For the text-containing cell, return its midpoint in [x, y] coordinate format. 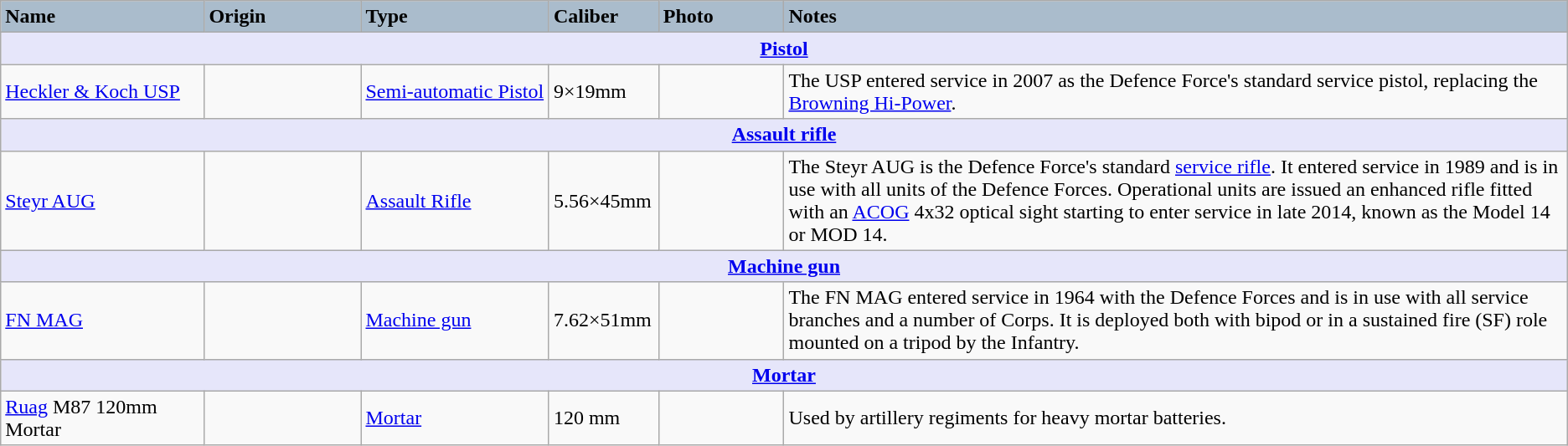
Pistol [784, 49]
Ruag M87 120mm Mortar [102, 418]
Origin [283, 17]
5.56×45mm [603, 201]
The USP entered service in 2007 as the Defence Force's standard service pistol, replacing the Browning Hi-Power. [1176, 92]
FN MAG [102, 320]
Notes [1176, 17]
Name [102, 17]
7.62×51mm [603, 320]
Assault Rifle [455, 201]
Steyr AUG [102, 201]
Photo [721, 17]
Used by artillery regiments for heavy mortar batteries. [1176, 418]
Heckler & Koch USP [102, 92]
Semi-automatic Pistol [455, 92]
Caliber [603, 17]
Assault rifle [784, 135]
120 mm [603, 418]
9×19mm [603, 92]
Type [455, 17]
